For the text-containing cell, return its midpoint in (x, y) coordinate format. 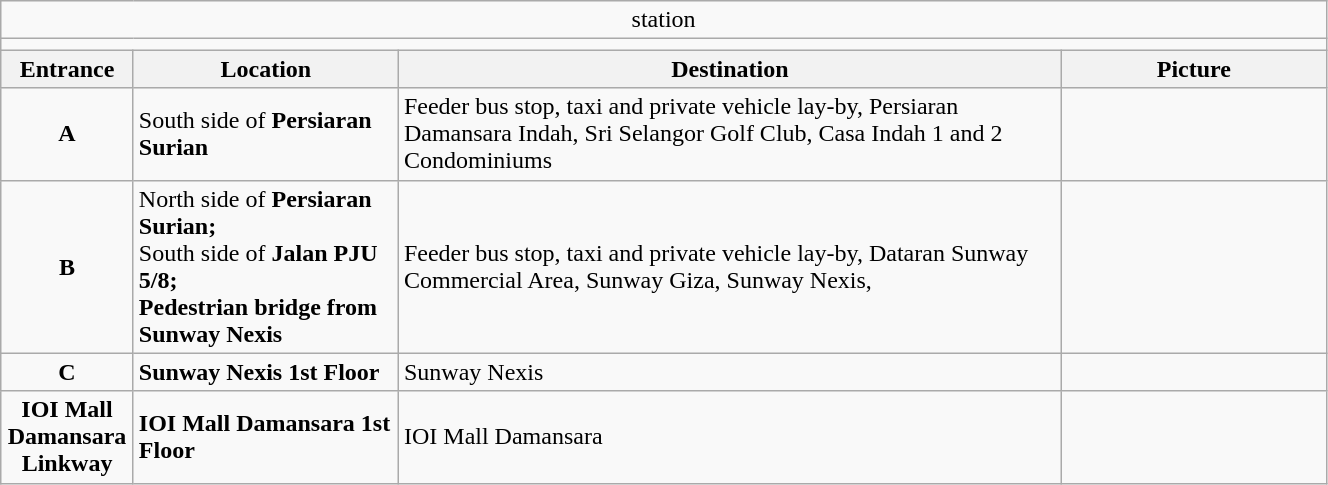
IOI Mall Damansara Linkway (68, 437)
Sunway Nexis (730, 372)
Picture (1194, 69)
IOI Mall Damansara 1st Floor (266, 437)
South side of Persiaran Surian (266, 134)
Destination (730, 69)
Feeder bus stop, taxi and private vehicle lay-by, Persiaran Damansara Indah, Sri Selangor Golf Club, Casa Indah 1 and 2 Condominiums (730, 134)
A (68, 134)
Sunway Nexis 1st Floor (266, 372)
C (68, 372)
station (664, 20)
Feeder bus stop, taxi and private vehicle lay-by, Dataran Sunway Commercial Area, Sunway Giza, Sunway Nexis, (730, 266)
Entrance (68, 69)
North side of Persiaran Surian; South side of Jalan PJU 5/8; Pedestrian bridge from Sunway Nexis (266, 266)
Location (266, 69)
B (68, 266)
IOI Mall Damansara (730, 437)
